For the text-containing cell, return its midpoint in [x, y] coordinate format. 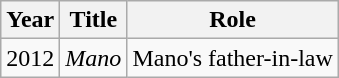
Year [30, 20]
Role [233, 20]
Mano's father-in-law [233, 58]
2012 [30, 58]
Mano [94, 58]
Title [94, 20]
